Find where the given text appears and provide that cell's center as [x, y] coordinate. 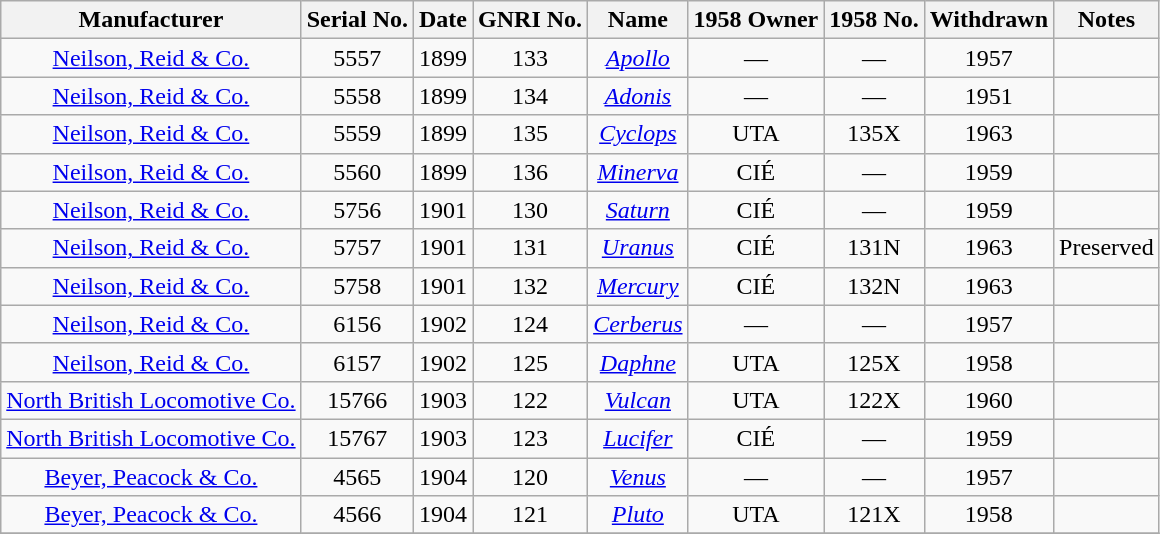
121 [530, 515]
131 [530, 248]
133 [530, 58]
4566 [357, 515]
6156 [357, 324]
Venus [638, 477]
Daphne [638, 362]
5758 [357, 286]
Notes [1107, 20]
132N [874, 286]
5559 [357, 134]
Pluto [638, 515]
4565 [357, 477]
Preserved [1107, 248]
5560 [357, 172]
132 [530, 286]
130 [530, 210]
Serial No. [357, 20]
1960 [988, 400]
Cyclops [638, 134]
123 [530, 438]
Lucifer [638, 438]
Apollo [638, 58]
Mercury [638, 286]
122 [530, 400]
120 [530, 477]
Saturn [638, 210]
125 [530, 362]
124 [530, 324]
Adonis [638, 96]
135 [530, 134]
5756 [357, 210]
Manufacturer [151, 20]
Vulcan [638, 400]
131N [874, 248]
GNRI No. [530, 20]
Cerberus [638, 324]
135X [874, 134]
5757 [357, 248]
Date [444, 20]
122X [874, 400]
Withdrawn [988, 20]
Minerva [638, 172]
1958 Owner [756, 20]
125X [874, 362]
5558 [357, 96]
15767 [357, 438]
1951 [988, 96]
1958 No. [874, 20]
5557 [357, 58]
15766 [357, 400]
Uranus [638, 248]
136 [530, 172]
6157 [357, 362]
134 [530, 96]
121X [874, 515]
Name [638, 20]
